Return the (X, Y) coordinate for the center point of the cell that contains the specified text.  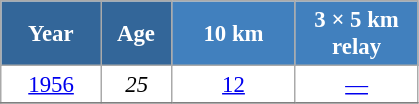
— (356, 85)
Year (52, 34)
12 (234, 85)
3 × 5 km relay (356, 34)
Age (136, 34)
10 km (234, 34)
25 (136, 85)
1956 (52, 85)
